Locate the cell with the specified text and output its [x, y] center coordinate. 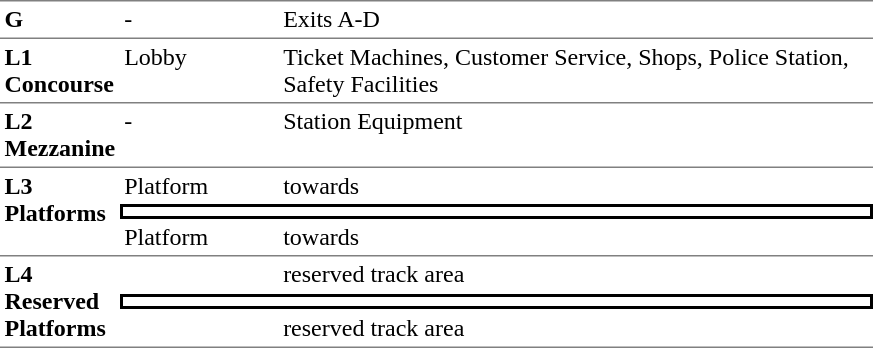
Station Equipment [576, 136]
L1Concourse [60, 71]
G [60, 19]
Ticket Machines, Customer Service, Shops, Police Station, Safety Facilities [576, 71]
L2Mezzanine [60, 136]
L3Platforms [60, 212]
Exits A-D [576, 19]
Lobby [200, 71]
L4Reserved Platforms [60, 302]
